Detect which cell encompasses the target text, then output its [x, y] center coordinate. 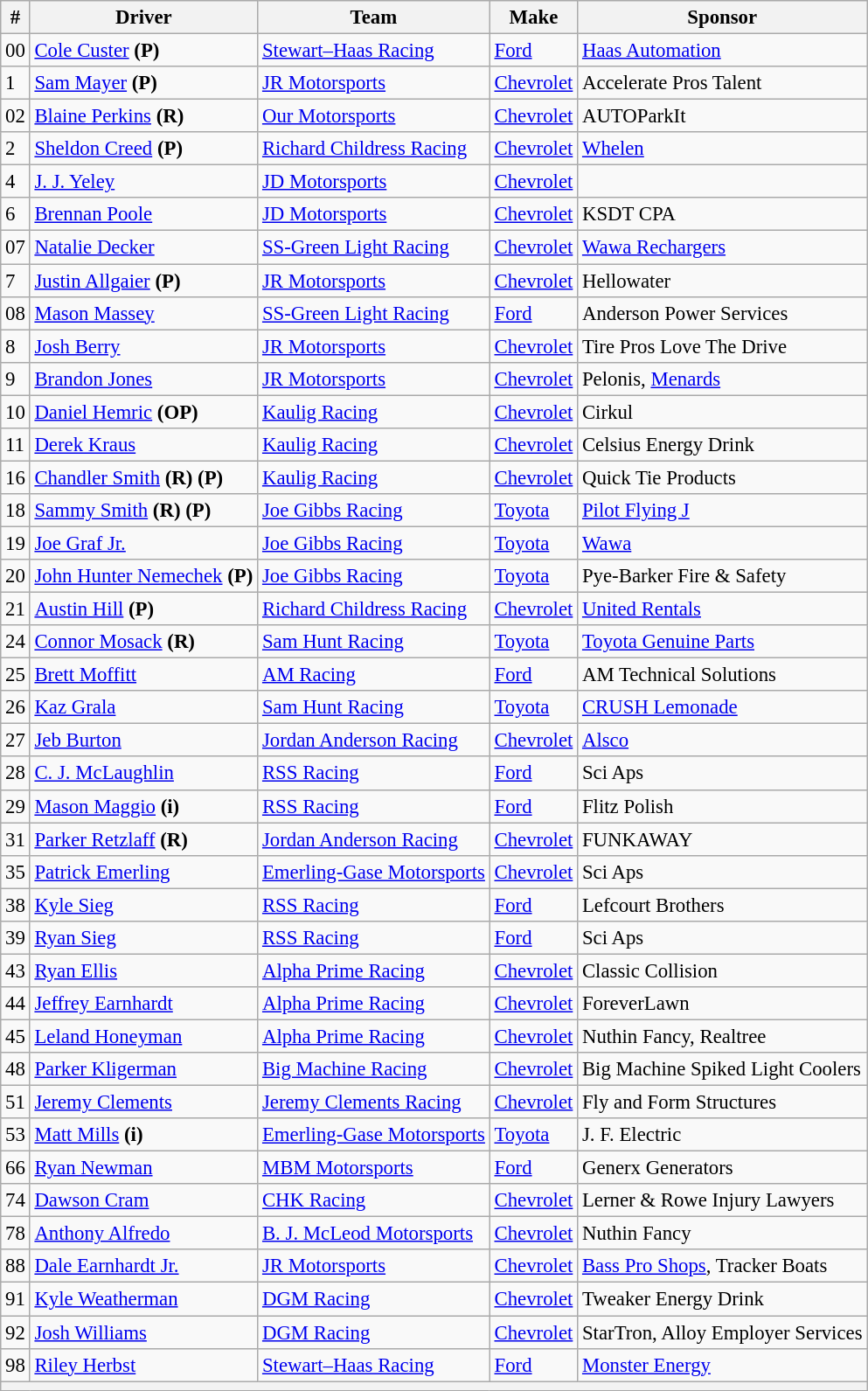
Tire Pros Love The Drive [722, 346]
Josh Berry [143, 346]
38 [16, 905]
Austin Hill (P) [143, 609]
Tweaker Energy Drink [722, 1299]
00 [16, 51]
29 [16, 806]
KSDT CPA [722, 214]
Quick Tie Products [722, 477]
MBM Motorsports [374, 1168]
92 [16, 1332]
Josh Williams [143, 1332]
Ryan Sieg [143, 938]
25 [16, 675]
66 [16, 1168]
Nuthin Fancy [722, 1234]
Generx Generators [722, 1168]
26 [16, 707]
John Hunter Nemechek (P) [143, 576]
Pye-Barker Fire & Safety [722, 576]
44 [16, 1004]
Brennan Poole [143, 214]
Wawa Rechargers [722, 247]
4 [16, 182]
Derek Kraus [143, 445]
20 [16, 576]
Riley Herbst [143, 1365]
CHK Racing [374, 1200]
2 [16, 149]
StarTron, Alloy Employer Services [722, 1332]
7 [16, 281]
18 [16, 511]
Jeb Burton [143, 741]
Jeremy Clements Racing [374, 1102]
21 [16, 609]
Our Motorsports [374, 116]
07 [16, 247]
Flitz Polish [722, 806]
98 [16, 1365]
Nuthin Fancy, Realtree [722, 1036]
Jeremy Clements [143, 1102]
Alsco [722, 741]
Bass Pro Shops, Tracker Boats [722, 1267]
6 [16, 214]
51 [16, 1102]
Sheldon Creed (P) [143, 149]
Driver [143, 17]
Anderson Power Services [722, 313]
11 [16, 445]
Connor Mosack (R) [143, 642]
Ryan Ellis [143, 970]
19 [16, 543]
Natalie Decker [143, 247]
Big Machine Racing [374, 1069]
ForeverLawn [722, 1004]
Kyle Sieg [143, 905]
1 [16, 83]
74 [16, 1200]
35 [16, 872]
AUTOParkIt [722, 116]
Monster Energy [722, 1365]
31 [16, 839]
9 [16, 379]
Make [533, 17]
Patrick Emerling [143, 872]
Haas Automation [722, 51]
Big Machine Spiked Light Coolers [722, 1069]
# [16, 17]
Blaine Perkins (R) [143, 116]
Daniel Hemric (OP) [143, 412]
Dawson Cram [143, 1200]
Pilot Flying J [722, 511]
Parker Kligerman [143, 1069]
Sammy Smith (R) (P) [143, 511]
Leland Honeyman [143, 1036]
Brandon Jones [143, 379]
53 [16, 1135]
Brett Moffitt [143, 675]
Sam Mayer (P) [143, 83]
Justin Allgaier (P) [143, 281]
Lerner & Rowe Injury Lawyers [722, 1200]
Ryan Newman [143, 1168]
91 [16, 1299]
28 [16, 774]
J. J. Yeley [143, 182]
Sponsor [722, 17]
FUNKAWAY [722, 839]
24 [16, 642]
Toyota Genuine Parts [722, 642]
United Rentals [722, 609]
43 [16, 970]
78 [16, 1234]
02 [16, 116]
Mason Massey [143, 313]
Pelonis, Menards [722, 379]
Team [374, 17]
Kyle Weatherman [143, 1299]
45 [16, 1036]
88 [16, 1267]
39 [16, 938]
10 [16, 412]
27 [16, 741]
Jeffrey Earnhardt [143, 1004]
16 [16, 477]
Matt Mills (i) [143, 1135]
Kaz Grala [143, 707]
Wawa [722, 543]
Chandler Smith (R) (P) [143, 477]
Dale Earnhardt Jr. [143, 1267]
Anthony Alfredo [143, 1234]
Fly and Form Structures [722, 1102]
Mason Maggio (i) [143, 806]
8 [16, 346]
Whelen [722, 149]
Hellowater [722, 281]
08 [16, 313]
Accelerate Pros Talent [722, 83]
AM Racing [374, 675]
Celsius Energy Drink [722, 445]
Lefcourt Brothers [722, 905]
Cirkul [722, 412]
CRUSH Lemonade [722, 707]
B. J. McLeod Motorsports [374, 1234]
C. J. McLaughlin [143, 774]
J. F. Electric [722, 1135]
Classic Collision [722, 970]
Joe Graf Jr. [143, 543]
AM Technical Solutions [722, 675]
48 [16, 1069]
Cole Custer (P) [143, 51]
Parker Retzlaff (R) [143, 839]
